Determine the (x, y) coordinate at the center of the cell enclosing the given text.  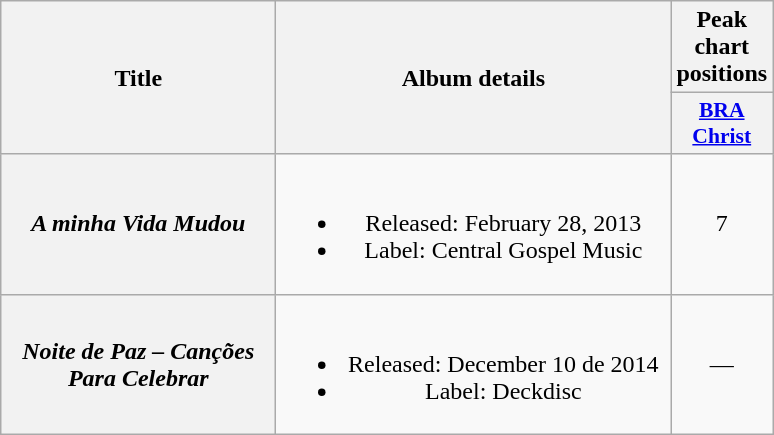
7 (722, 224)
Album details (474, 78)
Released: December 10 de 2014Label: Deckdisc (474, 364)
Title (138, 78)
Peak chart positions (722, 47)
BRA Christ (722, 124)
— (722, 364)
A minha Vida Mudou (138, 224)
Released: February 28, 2013Label: Central Gospel Music (474, 224)
Noite de Paz – Canções Para Celebrar (138, 364)
